Return [X, Y] of the center of cell containing provided text 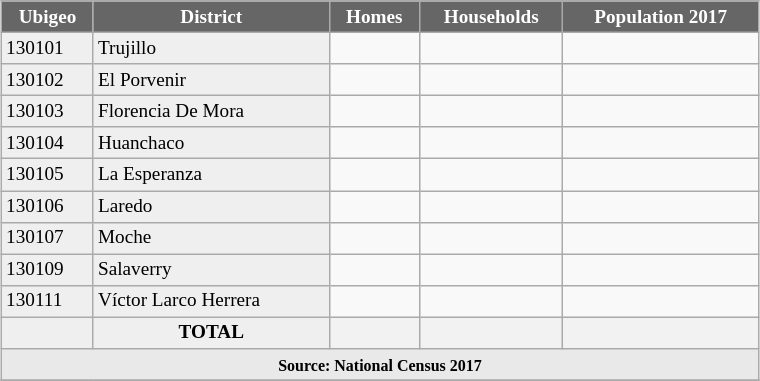
130107 [48, 238]
El Porvenir [211, 80]
Víctor Larco Herrera [211, 301]
Trujillo [211, 48]
Laredo [211, 206]
130101 [48, 48]
130109 [48, 270]
130102 [48, 80]
130106 [48, 206]
Ubigeo [48, 17]
Salaverry [211, 270]
130104 [48, 143]
Huanchaco [211, 143]
Source: National Census 2017 [380, 365]
Florencia De Mora [211, 111]
Homes [374, 17]
La Esperanza [211, 175]
TOTAL [211, 333]
Households [492, 17]
130105 [48, 175]
District [211, 17]
Population 2017 [661, 17]
130103 [48, 111]
Moche [211, 238]
130111 [48, 301]
